Return (X, Y) of the center of cell containing provided text 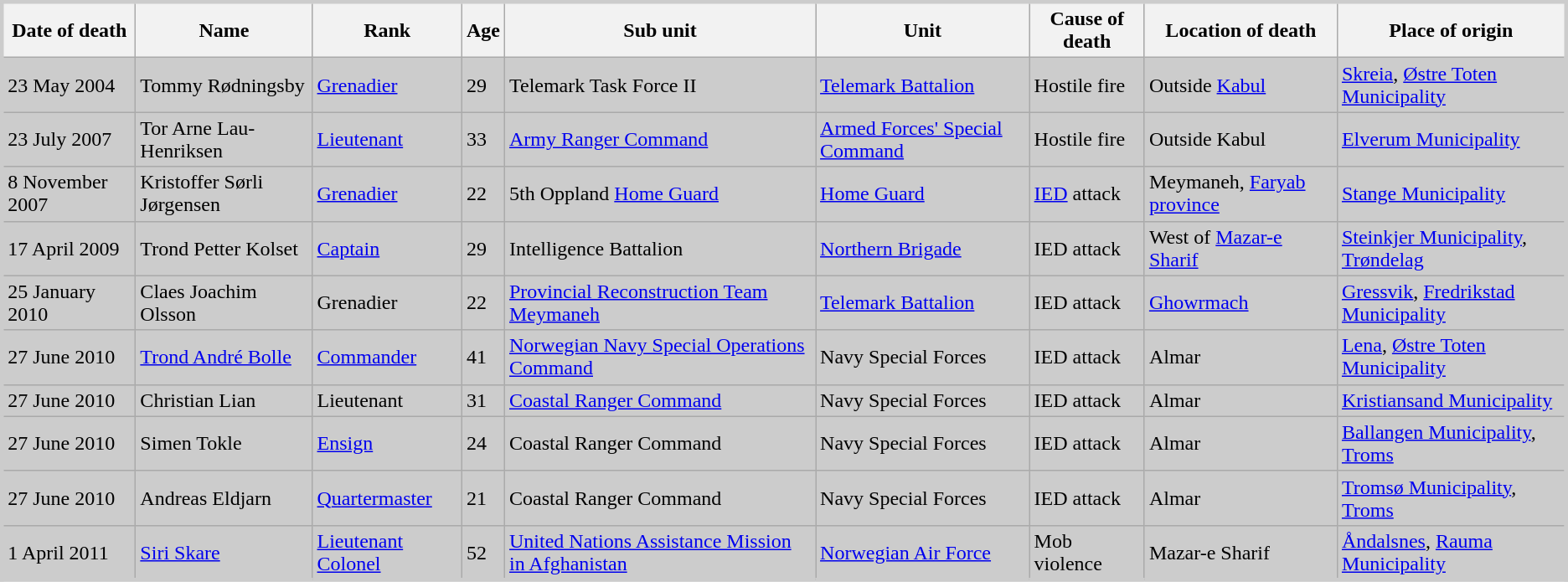
Mazar-e Sharif (1240, 553)
Place of origin (1451, 30)
52 (482, 553)
Trond André Bolle (224, 357)
33 (482, 139)
Tommy Rødningsby (224, 85)
23 May 2004 (69, 85)
Lieutenant Colonel (387, 553)
Claes Joachim Olsson (224, 303)
Captain (387, 248)
Stange Municipality (1451, 194)
Åndalsnes, Rauma Municipality (1451, 553)
8 November 2007 (69, 194)
Rank (387, 30)
Ensign (387, 444)
Gressvik, Fredrikstad Municipality (1451, 303)
Sub unit (660, 30)
Unit (923, 30)
Quartermaster (387, 497)
Ballangen Municipality, Troms (1451, 444)
Ghowrmach (1240, 303)
Andreas Eldjarn (224, 497)
31 (482, 400)
Christian Lian (224, 400)
Home Guard (923, 194)
Simen Tokle (224, 444)
Kristoffer Sørli Jørgensen (224, 194)
Steinkjer Municipality, Trøndelag (1451, 248)
United Nations Assistance Mission in Afghanistan (660, 553)
Commander (387, 357)
Mob violence (1087, 553)
Provincial Reconstruction Team Meymaneh (660, 303)
Elverum Municipality (1451, 139)
Skreia, Østre Toten Municipality (1451, 85)
Tor Arne Lau-Henriksen (224, 139)
24 (482, 444)
17 April 2009 (69, 248)
Kristiansand Municipality (1451, 400)
Name (224, 30)
41 (482, 357)
West of Mazar-e Sharif (1240, 248)
Lena, Østre Toten Municipality (1451, 357)
1 April 2011 (69, 553)
Northern Brigade (923, 248)
Intelligence Battalion (660, 248)
Date of death (69, 30)
Cause of death (1087, 30)
5th Oppland Home Guard (660, 194)
Age (482, 30)
Tromsø Municipality, Troms (1451, 497)
25 January 2010 (69, 303)
Location of death (1240, 30)
Meymaneh, Faryab province (1240, 194)
Telemark Task Force II (660, 85)
Trond Petter Kolset (224, 248)
Siri Skare (224, 553)
Armed Forces' Special Command (923, 139)
Norwegian Navy Special Operations Command (660, 357)
Norwegian Air Force (923, 553)
21 (482, 497)
23 July 2007 (69, 139)
Army Ranger Command (660, 139)
